Detect which cell encompasses the target text, then output its (X, Y) center coordinate. 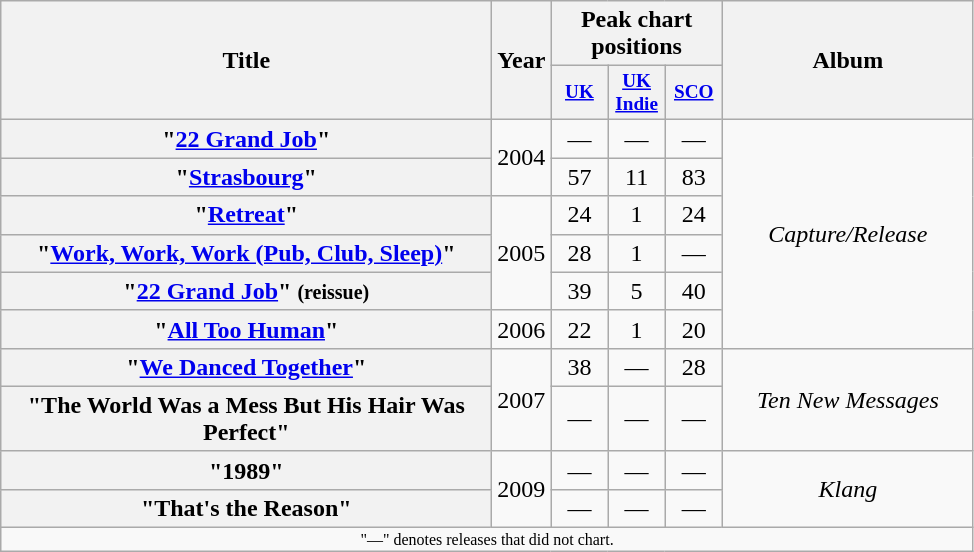
"Retreat" (246, 215)
"1989" (246, 470)
83 (694, 177)
Year (522, 60)
38 (580, 367)
Album (848, 60)
Ten New Messages (848, 400)
"That's the Reason" (246, 509)
"—" denotes releases that did not chart. (488, 540)
"We Danced Together" (246, 367)
"All Too Human" (246, 329)
39 (580, 291)
40 (694, 291)
22 (580, 329)
Peak chart positions (636, 34)
Capture/Release (848, 234)
11 (636, 177)
"Work, Work, Work (Pub, Club, Sleep)" (246, 253)
SCO (694, 93)
5 (636, 291)
"22 Grand Job" (reissue) (246, 291)
UK Indie (636, 93)
57 (580, 177)
"The World Was a Mess But His Hair Was Perfect" (246, 418)
2004 (522, 158)
2005 (522, 253)
Klang (848, 489)
Title (246, 60)
20 (694, 329)
2009 (522, 489)
2006 (522, 329)
"22 Grand Job" (246, 139)
"Strasbourg" (246, 177)
2007 (522, 400)
UK (580, 93)
